Return the [x, y] coordinate for the center point of the cell that contains the specified text.  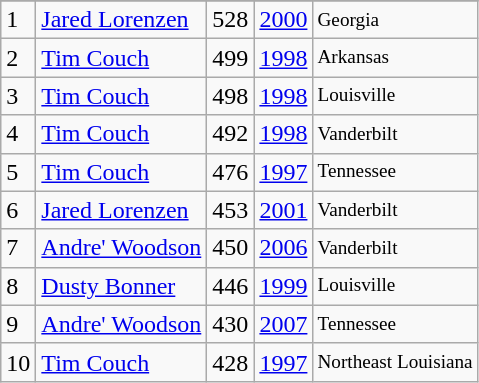
2006 [284, 248]
453 [230, 210]
3 [18, 96]
499 [230, 58]
8 [18, 286]
2007 [284, 324]
9 [18, 324]
1 [18, 20]
6 [18, 210]
446 [230, 286]
450 [230, 248]
428 [230, 362]
7 [18, 248]
10 [18, 362]
5 [18, 172]
2001 [284, 210]
4 [18, 134]
430 [230, 324]
528 [230, 20]
Arkansas [395, 58]
Northeast Louisiana [395, 362]
Georgia [395, 20]
476 [230, 172]
Dusty Bonner [122, 286]
1999 [284, 286]
498 [230, 96]
2 [18, 58]
492 [230, 134]
2000 [284, 20]
